For the text-containing cell, return its midpoint in (X, Y) coordinate format. 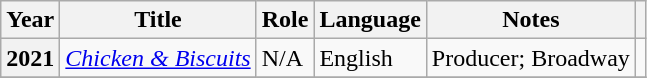
Year (30, 20)
Title (158, 20)
Chicken & Biscuits (158, 58)
Role (285, 20)
Language (370, 20)
2021 (30, 58)
Notes (530, 20)
N/A (285, 58)
Producer; Broadway (530, 58)
English (370, 58)
